Identify which cell holds the provided text, then report its (X, Y) central coordinate. 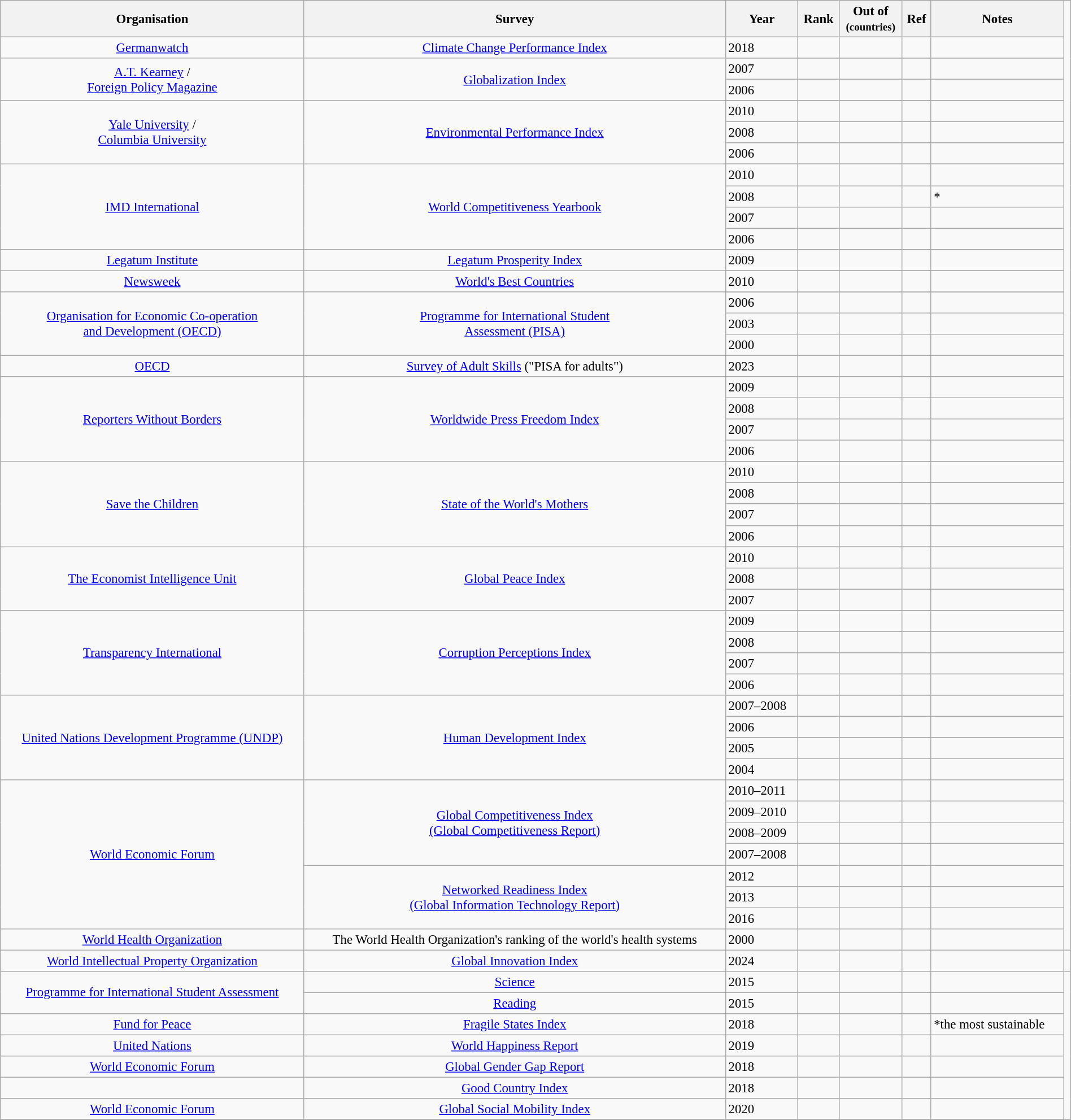
IMD International (153, 207)
Survey (515, 19)
World Health Organization (153, 939)
Out of(countries) (870, 19)
OECD (153, 366)
Science (515, 982)
Rank (819, 19)
Newsweek (153, 281)
Germanwatch (153, 47)
Networked Readiness Index(Global Information Technology Report) (515, 897)
Reading (515, 1003)
Corruption Perceptions Index (515, 652)
Climate Change Performance Index (515, 47)
Transparency International (153, 652)
Worldwide Press Freedom Index (515, 419)
Organisation (153, 19)
Environmental Performance Index (515, 132)
2013 (761, 897)
Globalization Index (515, 79)
2005 (761, 748)
2009–2010 (761, 812)
Global Innovation Index (515, 961)
Save the Children (153, 504)
United Nations Development Programme (UNDP) (153, 738)
*the most sustainable (998, 1025)
United Nations (153, 1045)
World Intellectual Property Organization (153, 961)
Ref (916, 19)
Fragile States Index (515, 1025)
Organisation for Economic Co-operationand Development (OECD) (153, 323)
2012 (761, 876)
2020 (761, 1109)
Reporters Without Borders (153, 419)
2004 (761, 770)
2019 (761, 1045)
State of the World's Mothers (515, 504)
World's Best Countries (515, 281)
Global Social Mobility Index (515, 1109)
A.T. Kearney /Foreign Policy Magazine (153, 79)
Fund for Peace (153, 1025)
Programme for International StudentAssessment (PISA) (515, 323)
Legatum Prosperity Index (515, 260)
Global Peace Index (515, 578)
Good Country Index (515, 1088)
The World Health Organization's ranking of the world's health systems (515, 939)
The Economist Intelligence Unit (153, 578)
2024 (761, 961)
Year (761, 19)
2008–2009 (761, 833)
Legatum Institute (153, 260)
Yale University /Columbia University (153, 132)
Programme for International Student Assessment (153, 992)
2010–2011 (761, 791)
Global Gender Gap Report (515, 1067)
World Competitiveness Yearbook (515, 207)
Survey of Adult Skills ("PISA for adults") (515, 366)
* (998, 196)
World Happiness Report (515, 1045)
2003 (761, 324)
Human Development Index (515, 738)
2023 (761, 366)
Global Competitiveness Index(Global Competitiveness Report) (515, 822)
Notes (998, 19)
2016 (761, 918)
